Return [x, y] of the center of cell containing provided text 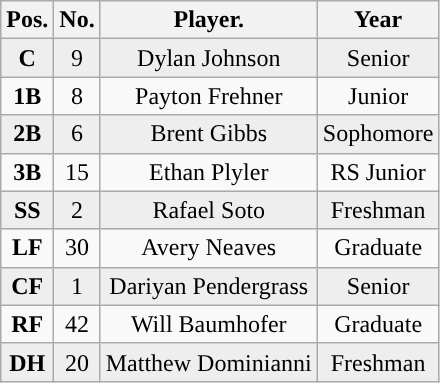
Dariyan Pendergrass [208, 286]
C [28, 58]
Matthew Dominianni [208, 362]
Pos. [28, 20]
Junior [378, 96]
Avery Neaves [208, 248]
LF [28, 248]
2B [28, 134]
RF [28, 324]
20 [77, 362]
1 [77, 286]
Ethan Plyler [208, 172]
SS [28, 210]
Rafael Soto [208, 210]
6 [77, 134]
CF [28, 286]
No. [77, 20]
15 [77, 172]
Player. [208, 20]
30 [77, 248]
RS Junior [378, 172]
Will Baumhofer [208, 324]
2 [77, 210]
3B [28, 172]
1B [28, 96]
Dylan Johnson [208, 58]
42 [77, 324]
Payton Frehner [208, 96]
DH [28, 362]
Sophomore [378, 134]
8 [77, 96]
Brent Gibbs [208, 134]
Year [378, 20]
9 [77, 58]
